Identify which cell holds the provided text, then report its (X, Y) central coordinate. 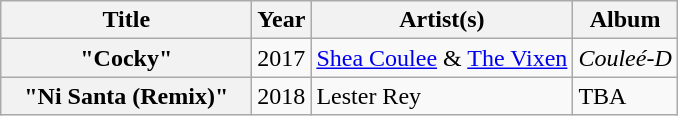
Shea Coulee & The Vixen (442, 58)
Album (625, 20)
2017 (282, 58)
Title (126, 20)
Artist(s) (442, 20)
Lester Rey (442, 96)
2018 (282, 96)
Couleé-D (625, 58)
"Ni Santa (Remix)" (126, 96)
Year (282, 20)
TBA (625, 96)
"Cocky" (126, 58)
